Locate the cell with the specified text and output its (X, Y) center coordinate. 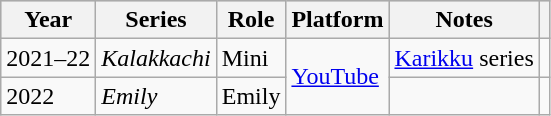
YouTube (338, 77)
Kalakkachi (156, 58)
Year (48, 20)
Notes (464, 20)
Mini (251, 58)
Platform (338, 20)
Karikku series (464, 58)
Role (251, 20)
2021–22 (48, 58)
Series (156, 20)
2022 (48, 96)
